Output the (x, y) coordinate of the center of the cell containing the given text.  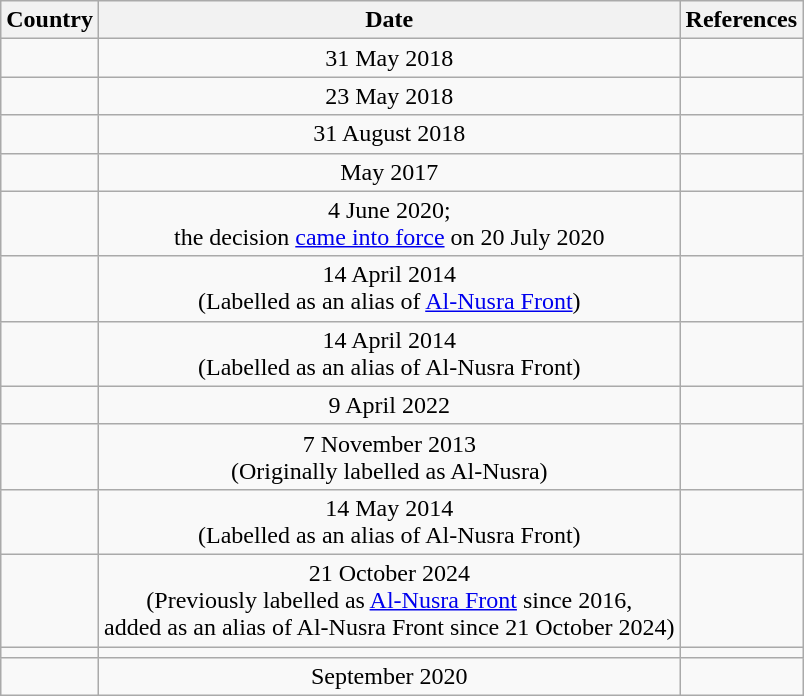
31 August 2018 (389, 134)
September 2020 (389, 677)
May 2017 (389, 172)
21 October 2024(Previously labelled as Al-Nusra Front since 2016, added as an alias of Al-Nusra Front since 21 October 2024) (389, 600)
23 May 2018 (389, 96)
Country (50, 20)
7 November 2013(Originally labelled as Al-Nusra) (389, 456)
9 April 2022 (389, 405)
14 May 2014(Labelled as an alias of Al-Nusra Front) (389, 522)
Date (389, 20)
31 May 2018 (389, 58)
References (742, 20)
4 June 2020;the decision came into force on 20 July 2020 (389, 224)
